Extract the (x, y) coordinate from the center of the cell holding the provided text.  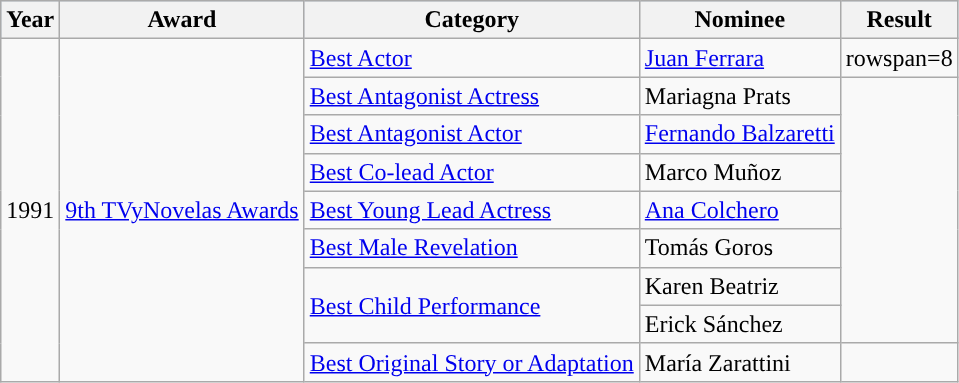
Fernando Balzaretti (740, 134)
Best Co-lead Actor (472, 172)
Mariagna Prats (740, 96)
Best Child Performance (472, 305)
Best Actor (472, 58)
Erick Sánchez (740, 324)
1991 (30, 210)
Best Male Revelation (472, 248)
Tomás Goros (740, 248)
María Zarattini (740, 362)
Result (899, 20)
Award (182, 20)
Marco Muñoz (740, 172)
rowspan=8 (899, 58)
Year (30, 20)
Juan Ferrara (740, 58)
9th TVyNovelas Awards (182, 210)
Karen Beatriz (740, 286)
Category (472, 20)
Nominee (740, 20)
Best Antagonist Actress (472, 96)
Ana Colchero (740, 210)
Best Antagonist Actor (472, 134)
Best Original Story or Adaptation (472, 362)
Best Young Lead Actress (472, 210)
